Find where the given text appears and provide that cell's center as (x, y) coordinate. 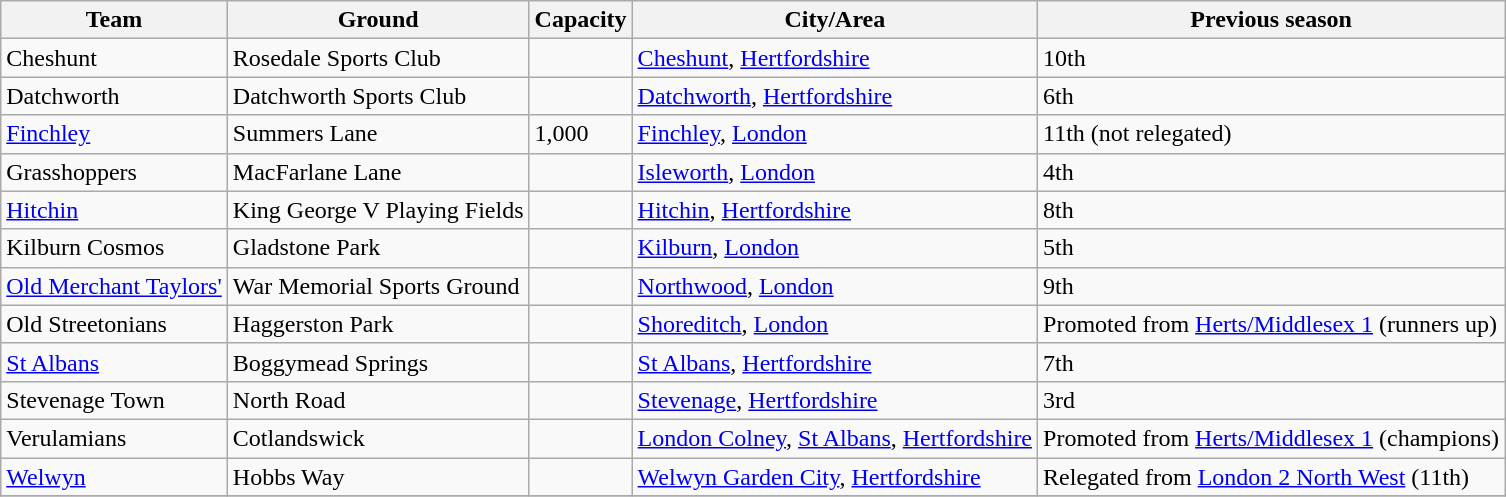
MacFarlane Lane (378, 172)
Stevenage Town (114, 400)
6th (1272, 96)
Haggerston Park (378, 324)
8th (1272, 210)
Boggymead Springs (378, 362)
Cheshunt, Hertfordshire (834, 58)
10th (1272, 58)
Grasshoppers (114, 172)
Summers Lane (378, 134)
Rosedale Sports Club (378, 58)
9th (1272, 286)
5th (1272, 248)
Welwyn Garden City, Hertfordshire (834, 477)
Hitchin (114, 210)
King George V Playing Fields (378, 210)
11th (not relegated) (1272, 134)
Promoted from Herts/Middlesex 1 (runners up) (1272, 324)
North Road (378, 400)
Kilburn, London (834, 248)
City/Area (834, 20)
Old Merchant Taylors' (114, 286)
Previous season (1272, 20)
Cotlandswick (378, 438)
Datchworth Sports Club (378, 96)
Capacity (580, 20)
Stevenage, Hertfordshire (834, 400)
Shoreditch, London (834, 324)
Kilburn Cosmos (114, 248)
War Memorial Sports Ground (378, 286)
London Colney, St Albans, Hertfordshire (834, 438)
Team (114, 20)
Verulamians (114, 438)
3rd (1272, 400)
St Albans (114, 362)
Welwyn (114, 477)
Old Streetonians (114, 324)
Gladstone Park (378, 248)
1,000 (580, 134)
Northwood, London (834, 286)
Hobbs Way (378, 477)
Hitchin, Hertfordshire (834, 210)
7th (1272, 362)
Ground (378, 20)
Isleworth, London (834, 172)
St Albans, Hertfordshire (834, 362)
Promoted from Herts/Middlesex 1 (champions) (1272, 438)
Finchley, London (834, 134)
Finchley (114, 134)
4th (1272, 172)
Relegated from London 2 North West (11th) (1272, 477)
Datchworth (114, 96)
Cheshunt (114, 58)
Datchworth, Hertfordshire (834, 96)
